Pinpoint the cell where the given text exists, returning its [x, y] midpoint coordinate. 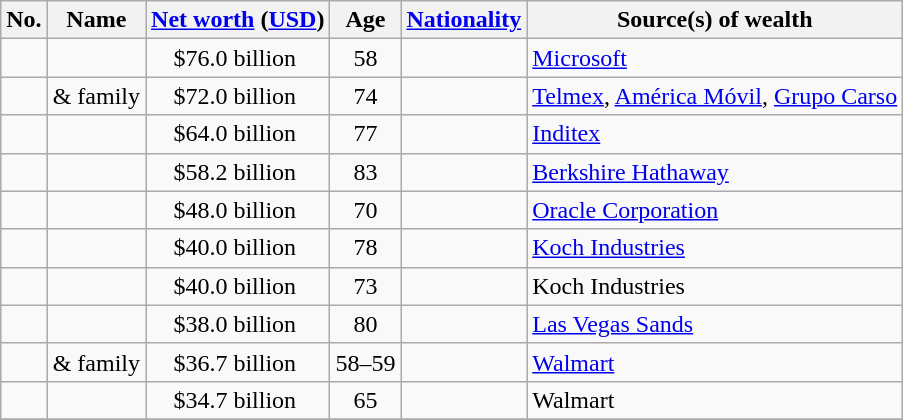
No. [24, 20]
70 [366, 210]
Telmex, América Móvil, Grupo Carso [715, 96]
Nationality [464, 20]
Las Vegas Sands [715, 324]
$34.7 billion [238, 400]
Inditex [715, 134]
Oracle Corporation [715, 210]
80 [366, 324]
$64.0 billion [238, 134]
74 [366, 96]
Berkshire Hathaway [715, 172]
$58.2 billion [238, 172]
Source(s) of wealth [715, 20]
65 [366, 400]
Microsoft [715, 58]
83 [366, 172]
$72.0 billion [238, 96]
77 [366, 134]
Name [96, 20]
73 [366, 286]
$36.7 billion [238, 362]
58–59 [366, 362]
78 [366, 248]
$38.0 billion [238, 324]
Net worth (USD) [238, 20]
Age [366, 20]
$76.0 billion [238, 58]
58 [366, 58]
$48.0 billion [238, 210]
